For the text-containing cell, return its midpoint in (x, y) coordinate format. 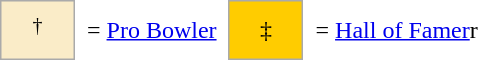
= Pro Bowler (152, 30)
‡ (266, 30)
† (38, 30)
